Output the (x, y) coordinate of the center of the cell containing the given text.  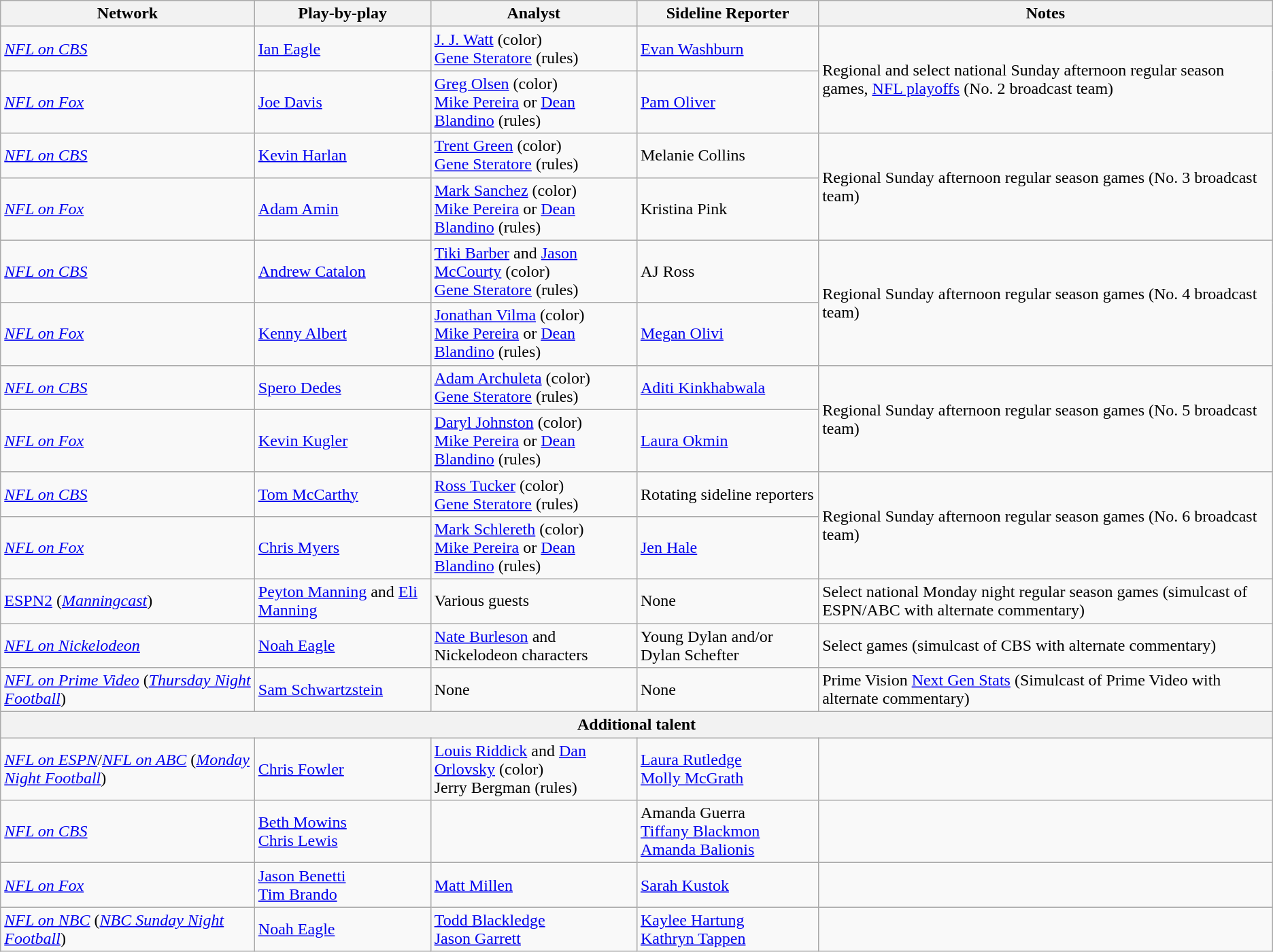
Louis Riddick and Dan Orlovsky (color)Jerry Bergman (rules) (533, 769)
Chris Fowler (343, 769)
Jen Hale (728, 547)
Regional and select national Sunday afternoon regular season games, NFL playoffs (No. 2 broadcast team) (1046, 80)
AJ Ross (728, 271)
Spero Dedes (343, 388)
Ross Tucker (color)Gene Steratore (rules) (533, 494)
Andrew Catalon (343, 271)
Kevin Harlan (343, 155)
Kevin Kugler (343, 441)
NFL on Nickelodeon (128, 645)
Young Dylan and/or Dylan Schefter (728, 645)
Prime Vision Next Gen Stats (Simulcast of Prime Video with alternate commentary) (1046, 690)
Trent Green (color)Gene Steratore (rules) (533, 155)
Ian Eagle (343, 49)
Todd BlackledgeJason Garrett (533, 929)
Tom McCarthy (343, 494)
J. J. Watt (color)Gene Steratore (rules) (533, 49)
Matt Millen (533, 885)
Melanie Collins (728, 155)
Sideline Reporter (728, 14)
Kenny Albert (343, 334)
Various guests (533, 601)
Sam Schwartzstein (343, 690)
Select national Monday night regular season games (simulcast of ESPN/ABC with alternate commentary) (1046, 601)
NFL on NBC (NBC Sunday Night Football) (128, 929)
Aditi Kinkhabwala (728, 388)
Regional Sunday afternoon regular season games (No. 3 broadcast team) (1046, 186)
Mark Schlereth (color)Mike Pereira or Dean Blandino (rules) (533, 547)
Adam Archuleta (color)Gene Steratore (rules) (533, 388)
Mark Sanchez (color)Mike Pereira or Dean Blandino (rules) (533, 209)
Jason BenettiTim Brando (343, 885)
Jonathan Vilma (color)Mike Pereira or Dean Blandino (rules) (533, 334)
Nate Burleson and Nickelodeon characters (533, 645)
Chris Myers (343, 547)
NFL on ESPN/NFL on ABC (Monday Night Football) (128, 769)
Additional talent (636, 725)
Beth MowinsChris Lewis (343, 832)
Network (128, 14)
Daryl Johnston (color)Mike Pereira or Dean Blandino (rules) (533, 441)
Joe Davis (343, 102)
Regional Sunday afternoon regular season games (No. 5 broadcast team) (1046, 419)
Amanda GuerraTiffany BlackmonAmanda Balionis (728, 832)
ESPN2 (Manningcast) (128, 601)
Laura Okmin (728, 441)
Megan Olivi (728, 334)
Greg Olsen (color)Mike Pereira or Dean Blandino (rules) (533, 102)
Adam Amin (343, 209)
NFL on Prime Video (Thursday Night Football) (128, 690)
Kristina Pink (728, 209)
Tiki Barber and Jason McCourty (color)Gene Steratore (rules) (533, 271)
Rotating sideline reporters (728, 494)
Play-by-play (343, 14)
Laura RutledgeMolly McGrath (728, 769)
Select games (simulcast of CBS with alternate commentary) (1046, 645)
Kaylee HartungKathryn Tappen (728, 929)
Sarah Kustok (728, 885)
Regional Sunday afternoon regular season games (No. 6 broadcast team) (1046, 525)
Regional Sunday afternoon regular season games (No. 4 broadcast team) (1046, 303)
Peyton Manning and Eli Manning (343, 601)
Evan Washburn (728, 49)
Pam Oliver (728, 102)
Analyst (533, 14)
Notes (1046, 14)
